Output the (X, Y) coordinate of the center of the cell containing the given text.  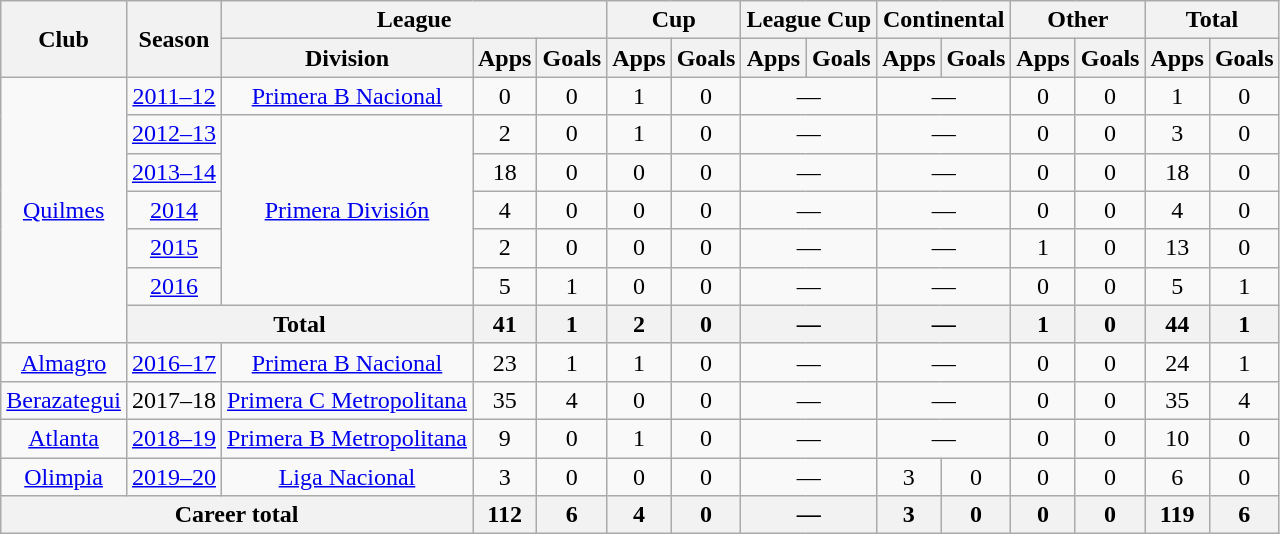
2017–18 (174, 400)
Quilmes (64, 210)
2014 (174, 210)
Other (1078, 20)
41 (504, 324)
Olimpia (64, 477)
23 (504, 362)
13 (1177, 248)
2011–12 (174, 96)
Almagro (64, 362)
Continental (944, 20)
119 (1177, 515)
Club (64, 39)
2015 (174, 248)
Division (346, 58)
2012–13 (174, 134)
Primera B Metropolitana (346, 438)
9 (504, 438)
Berazategui (64, 400)
Primera División (346, 210)
League Cup (809, 20)
10 (1177, 438)
2016 (174, 286)
2019–20 (174, 477)
24 (1177, 362)
Career total (237, 515)
Atlanta (64, 438)
Cup (674, 20)
Season (174, 39)
2013–14 (174, 172)
League (414, 20)
2018–19 (174, 438)
2016–17 (174, 362)
Primera C Metropolitana (346, 400)
44 (1177, 324)
112 (504, 515)
Liga Nacional (346, 477)
